Capture the cell that displays the provided text and extract its (X, Y) central coordinate. 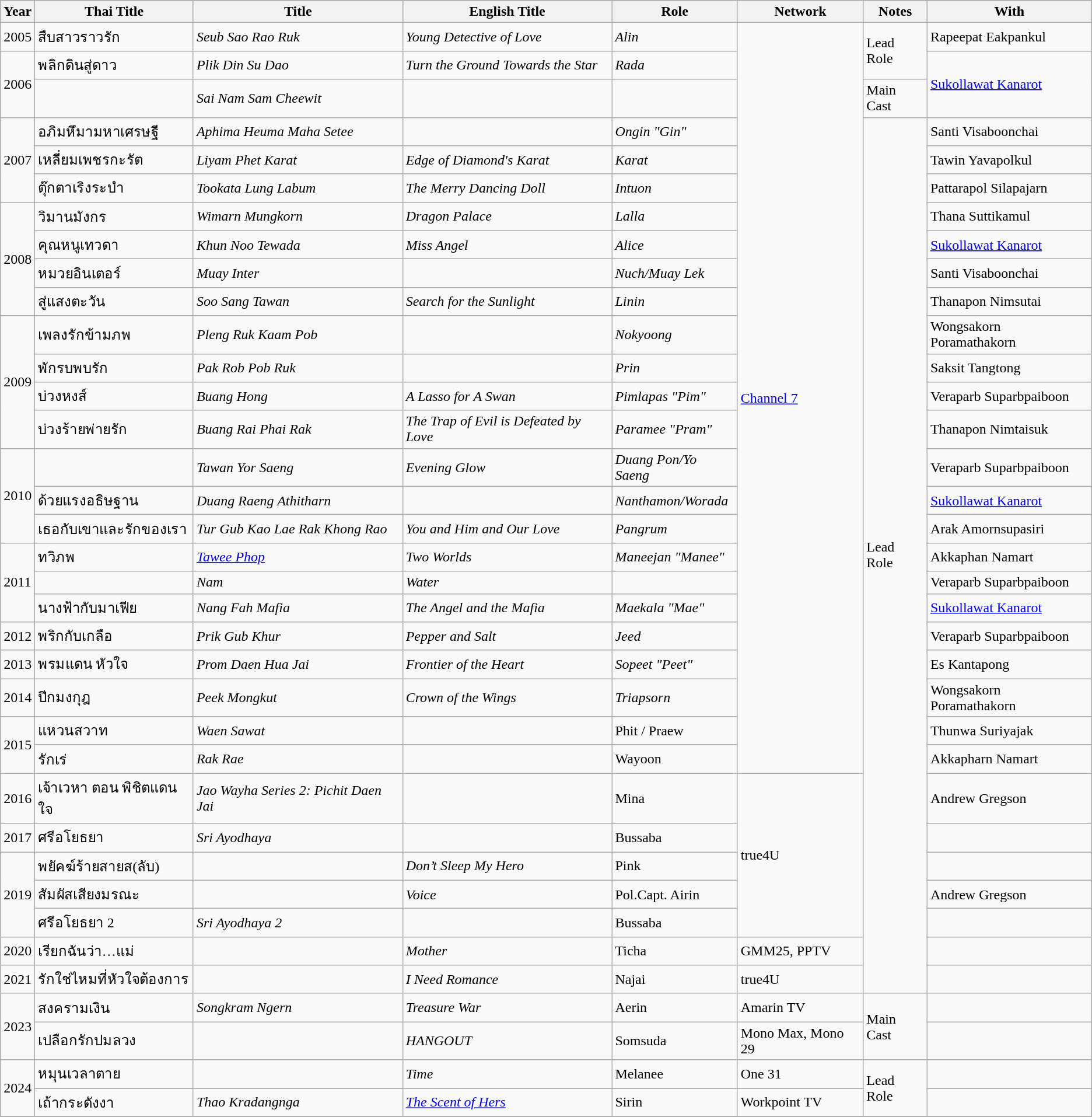
Year (17, 12)
2006 (17, 84)
Mother (508, 951)
Mono Max, Mono 29 (800, 1041)
Pattarapol Silapajarn (1009, 188)
พริกกับเกลือ (114, 636)
2008 (17, 259)
Thanapon Nimsutai (1009, 301)
Thana Suttikamul (1009, 217)
Wayoon (674, 759)
Liyam Phet Karat (297, 160)
Crown of the Wings (508, 698)
Thunwa Suriyajak (1009, 731)
Pol.Capt. Airin (674, 894)
Somsuda (674, 1041)
The Angel and the Mafia (508, 608)
You and Him and Our Love (508, 529)
2005 (17, 37)
วิมานมังกร (114, 217)
Nanthamon/Worada (674, 501)
A Lasso for A Swan (508, 397)
Phit / Praew (674, 731)
Young Detective of Love (508, 37)
Ticha (674, 951)
Tookata Lung Labum (297, 188)
The Scent of Hers (508, 1102)
Treasure War (508, 1007)
Jao Wayha Series 2: Pichit Daen Jai (297, 798)
Akkapharn Namart (1009, 759)
Don’t Sleep My Hero (508, 866)
Sri Ayodhaya 2 (297, 923)
2017 (17, 838)
GMM25, PPTV (800, 951)
Evening Glow (508, 467)
Khun Noo Tewada (297, 245)
รักใช่ไหมที่หัวใจต้องการ (114, 979)
Soo Sang Tawan (297, 301)
Akkaphan Namart (1009, 557)
เพลงรักข้ามภพ (114, 335)
Songkram Ngern (297, 1007)
Miss Angel (508, 245)
Tawee Phop (297, 557)
คุณหนูเทวดา (114, 245)
Nuch/Muay Lek (674, 273)
Frontier of the Heart (508, 664)
Sri Ayodhaya (297, 838)
One 31 (800, 1074)
Amarin TV (800, 1007)
2013 (17, 664)
Prin (674, 368)
Waen Sawat (297, 731)
Melanee (674, 1074)
Two Worlds (508, 557)
เธอกับเขาและรักของเรา (114, 529)
Channel 7 (800, 398)
Alice (674, 245)
ศรีอโยธยา 2 (114, 923)
เรียกฉันว่า…แม่ (114, 951)
Maneejan "Manee" (674, 557)
Aerin (674, 1007)
Turn the Ground Towards the Star (508, 65)
Title (297, 12)
Thanapon Nimtaisuk (1009, 430)
Sopeet "Peet" (674, 664)
Karat (674, 160)
Intuon (674, 188)
Aphima Heuma Maha Setee (297, 132)
พักรบพบรัก (114, 368)
Nam (297, 582)
Alin (674, 37)
สืบสาวราวรัก (114, 37)
HANGOUT (508, 1041)
Water (508, 582)
Dragon Palace (508, 217)
Notes (895, 12)
นางฟ้ากับมาเฟีย (114, 608)
Thai Title (114, 12)
เถ้ากระดังงา (114, 1102)
สัมผัสเสียงมรณะ (114, 894)
2016 (17, 798)
บ่วงร้ายพ่ายรัก (114, 430)
Paramee "Pram" (674, 430)
พยัคฆ์ร้ายสายส(ลับ) (114, 866)
Es Kantapong (1009, 664)
English Title (508, 12)
ตุ๊กตาเริงระบำ (114, 188)
2012 (17, 636)
หมวยอินเตอร์ (114, 273)
Duang Raeng Athitharn (297, 501)
อภิมหึมามหาเศรษฐี (114, 132)
2023 (17, 1027)
สงครามเงิน (114, 1007)
Pangrum (674, 529)
Arak Amornsupasiri (1009, 529)
Nokyoong (674, 335)
Role (674, 12)
Triapsorn (674, 698)
2011 (17, 582)
รักเร่ (114, 759)
Pak Rob Pob Ruk (297, 368)
2014 (17, 698)
Lalla (674, 217)
Workpoint TV (800, 1102)
Seub Sao Rao Ruk (297, 37)
Buang Hong (297, 397)
Rada (674, 65)
ปีกมงกุฎ (114, 698)
บ่วงหงส์ (114, 397)
2010 (17, 495)
Muay Inter (297, 273)
Pepper and Salt (508, 636)
เจ้าเวหา ตอน พิชิตแดนใจ (114, 798)
พลิกดินสู่ดาว (114, 65)
2015 (17, 745)
Thao Kradangnga (297, 1102)
With (1009, 12)
Duang Pon/Yo Saeng (674, 467)
Rapeepat Eakpankul (1009, 37)
ศรีอโยธยา (114, 838)
Prom Daen Hua Jai (297, 664)
ทวิภพ (114, 557)
2009 (17, 382)
2007 (17, 160)
Rak Rae (297, 759)
Maekala "Mae" (674, 608)
Nang Fah Mafia (297, 608)
Jeed (674, 636)
The Trap of Evil is Defeated by Love (508, 430)
Najai (674, 979)
แหวนสวาท (114, 731)
Tawan Yor Saeng (297, 467)
Pink (674, 866)
Sai Nam Sam Cheewit (297, 98)
2019 (17, 895)
Tawin Yavapolkul (1009, 160)
เปลือกรักปมลวง (114, 1041)
Pleng Ruk Kaam Pob (297, 335)
สู่แสงตะวัน (114, 301)
หมุนเวลาตาย (114, 1074)
I Need Romance (508, 979)
The Merry Dancing Doll (508, 188)
Sirin (674, 1102)
Ongin "Gin" (674, 132)
Edge of Diamond's Karat (508, 160)
พรมแดน หัวใจ (114, 664)
Pimlapas "Pim" (674, 397)
Mina (674, 798)
Linin (674, 301)
Time (508, 1074)
Network (800, 12)
2020 (17, 951)
Search for the Sunlight (508, 301)
2024 (17, 1088)
Voice (508, 894)
Saksit Tangtong (1009, 368)
เหลี่ยมเพชรกะรัต (114, 160)
Tur Gub Kao Lae Rak Khong Rao (297, 529)
ด้วยแรงอธิษฐาน (114, 501)
Wimarn Mungkorn (297, 217)
Buang Rai Phai Rak (297, 430)
Plik Din Su Dao (297, 65)
Peek Mongkut (297, 698)
Prik Gub Khur (297, 636)
2021 (17, 979)
